Extract the [x, y] coordinate from the center of the cell holding the provided text.  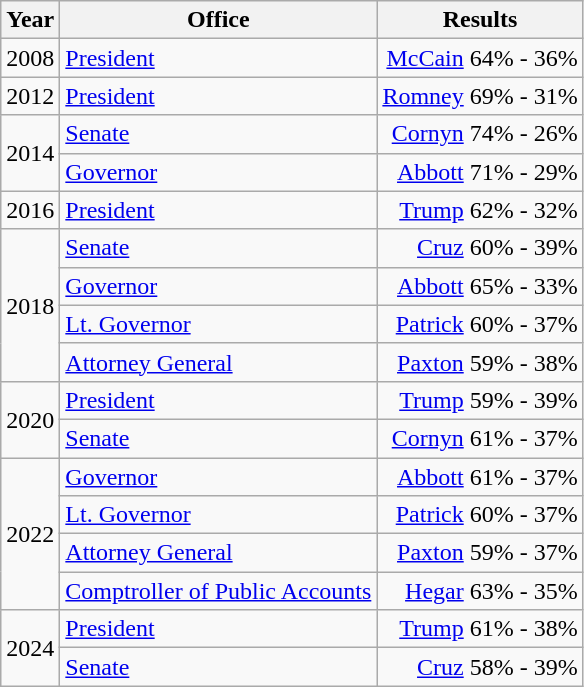
Comptroller of Public Accounts [218, 591]
Cruz 58% - 39% [480, 667]
2016 [30, 210]
Trump 62% - 32% [480, 210]
Office [218, 20]
McCain 64% - 36% [480, 58]
2018 [30, 305]
Results [480, 20]
Cornyn 74% - 26% [480, 134]
2020 [30, 419]
Abbott 71% - 29% [480, 172]
2012 [30, 96]
Trump 61% - 38% [480, 629]
2014 [30, 153]
Cruz 60% - 39% [480, 248]
2008 [30, 58]
Hegar 63% - 35% [480, 591]
Cornyn 61% - 37% [480, 438]
Paxton 59% - 37% [480, 553]
Romney 69% - 31% [480, 96]
2022 [30, 534]
Paxton 59% - 38% [480, 362]
Abbott 65% - 33% [480, 286]
Year [30, 20]
2024 [30, 648]
Abbott 61% - 37% [480, 477]
Trump 59% - 39% [480, 400]
